For the text-containing cell, return its midpoint in [X, Y] coordinate format. 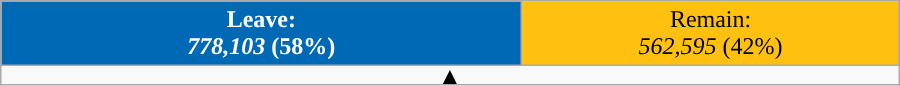
Remain: 562,595 (42%) [710, 34]
Leave:778,103 (58%) [262, 34]
